Return the (x, y) coordinate for the center point of the cell that contains the specified text.  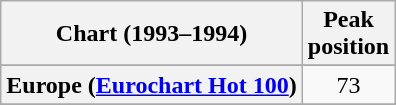
73 (348, 85)
Europe (Eurochart Hot 100) (152, 85)
Peakposition (348, 34)
Chart (1993–1994) (152, 34)
